Return [x, y] of the center of cell containing provided text 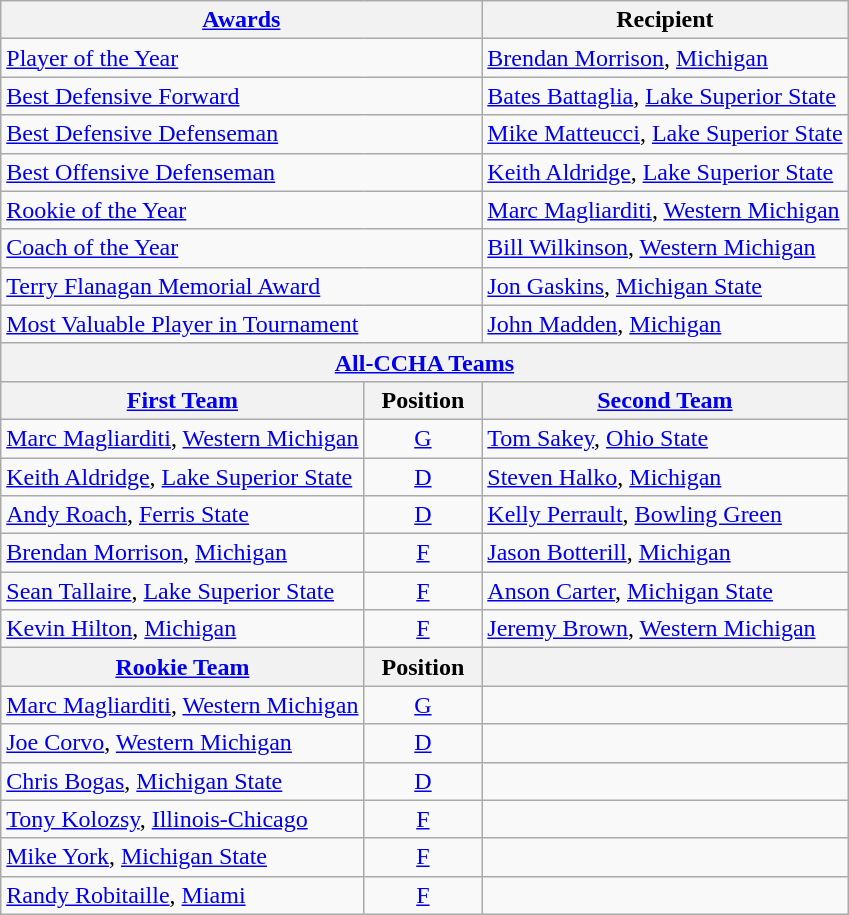
Steven Halko, Michigan [665, 477]
Jason Botterill, Michigan [665, 553]
Player of the Year [242, 58]
Recipient [665, 20]
Rookie Team [182, 667]
John Madden, Michigan [665, 324]
Tom Sakey, Ohio State [665, 438]
Bill Wilkinson, Western Michigan [665, 248]
Joe Corvo, Western Michigan [182, 743]
First Team [182, 400]
Jon Gaskins, Michigan State [665, 286]
Mike York, Michigan State [182, 857]
Best Defensive Forward [242, 96]
Sean Tallaire, Lake Superior State [182, 591]
Kelly Perrault, Bowling Green [665, 515]
Chris Bogas, Michigan State [182, 781]
Best Defensive Defenseman [242, 134]
Coach of the Year [242, 248]
Kevin Hilton, Michigan [182, 629]
Best Offensive Defenseman [242, 172]
Mike Matteucci, Lake Superior State [665, 134]
Jeremy Brown, Western Michigan [665, 629]
Second Team [665, 400]
Tony Kolozsy, Illinois-Chicago [182, 819]
Awards [242, 20]
All-CCHA Teams [424, 362]
Most Valuable Player in Tournament [242, 324]
Andy Roach, Ferris State [182, 515]
Randy Robitaille, Miami [182, 895]
Bates Battaglia, Lake Superior State [665, 96]
Rookie of the Year [242, 210]
Terry Flanagan Memorial Award [242, 286]
Anson Carter, Michigan State [665, 591]
